Return the [x, y] coordinate for the center point of the cell that contains the specified text.  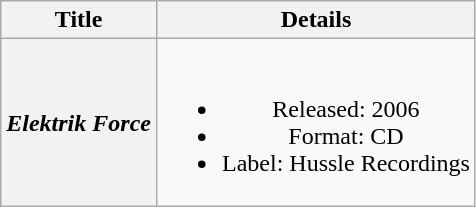
Elektrik Force [79, 122]
Details [316, 20]
Title [79, 20]
Released: 2006Format: CDLabel: Hussle Recordings [316, 122]
